Detect which cell encompasses the target text, then output its (x, y) center coordinate. 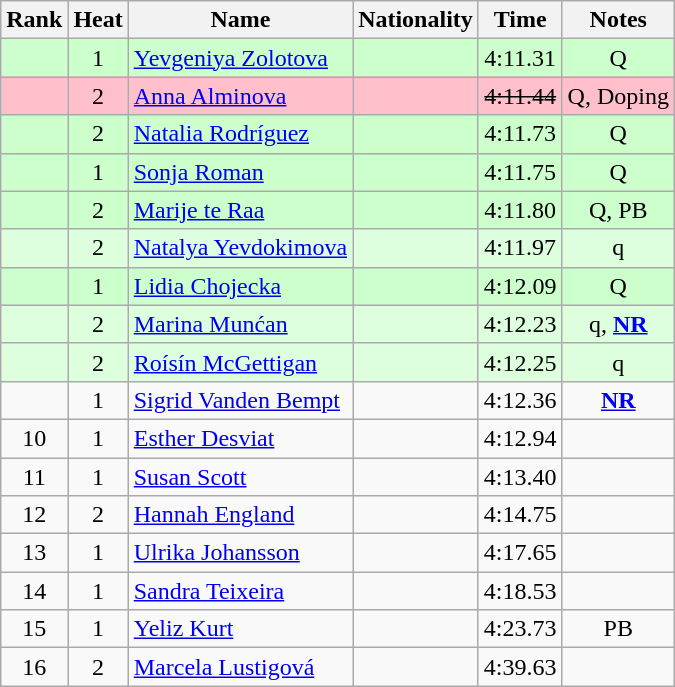
4:11.97 (520, 248)
12 (34, 515)
10 (34, 438)
Marina Munćan (240, 324)
Sonja Roman (240, 172)
4:11.73 (520, 134)
4:23.73 (520, 629)
Q, PB (618, 210)
Sigrid Vanden Bempt (240, 400)
Esther Desviat (240, 438)
NR (618, 400)
13 (34, 553)
Yeliz Kurt (240, 629)
Name (240, 20)
4:12.36 (520, 400)
4:12.94 (520, 438)
Marije te Raa (240, 210)
4:18.53 (520, 591)
Susan Scott (240, 477)
16 (34, 667)
Rank (34, 20)
Nationality (416, 20)
11 (34, 477)
Marcela Lustigová (240, 667)
Time (520, 20)
Hannah England (240, 515)
Heat (98, 20)
Roísín McGettigan (240, 362)
14 (34, 591)
15 (34, 629)
Q, Doping (618, 96)
4:13.40 (520, 477)
4:11.80 (520, 210)
4:12.25 (520, 362)
4:12.23 (520, 324)
PB (618, 629)
4:17.65 (520, 553)
Anna Alminova (240, 96)
Sandra Teixeira (240, 591)
Yevgeniya Zolotova (240, 58)
q, NR (618, 324)
4:11.44 (520, 96)
Ulrika Johansson (240, 553)
4:39.63 (520, 667)
4:14.75 (520, 515)
Notes (618, 20)
Lidia Chojecka (240, 286)
Natalya Yevdokimova (240, 248)
4:11.31 (520, 58)
Natalia Rodríguez (240, 134)
4:11.75 (520, 172)
4:12.09 (520, 286)
